Return the [x, y] coordinate for the center point of the cell that contains the specified text.  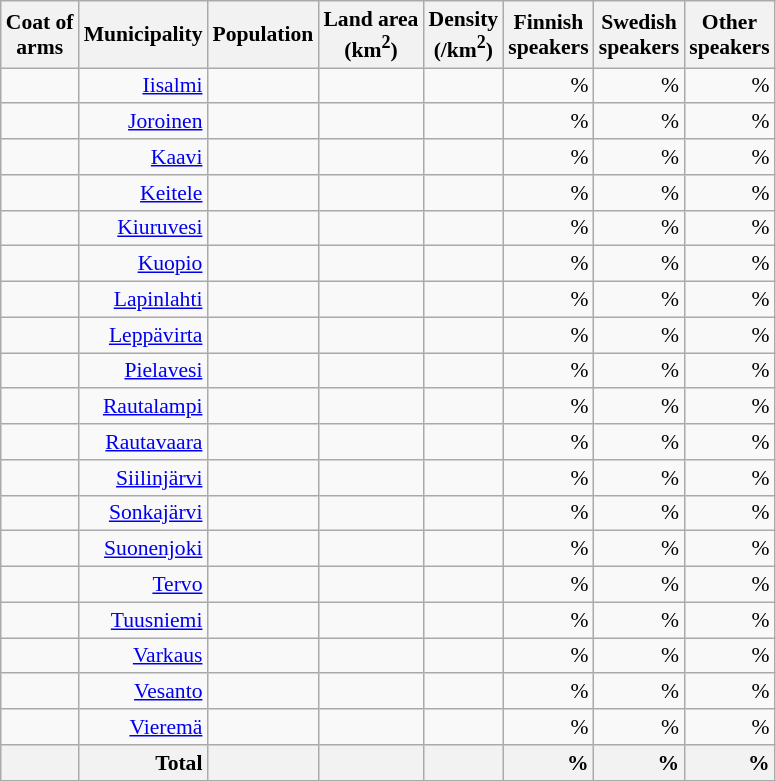
Municipality [144, 34]
Density(/km2) [463, 34]
Pielavesi [144, 371]
Population [262, 34]
Kaavi [144, 157]
Vesanto [144, 692]
Tuusniemi [144, 620]
Rautavaara [144, 442]
Kiuruvesi [144, 228]
Keitele [144, 193]
Finnishspeakers [548, 34]
Iisalmi [144, 86]
Leppävirta [144, 335]
Tervo [144, 585]
Varkaus [144, 656]
Otherspeakers [729, 34]
Vieremä [144, 727]
Swedishspeakers [639, 34]
Rautalampi [144, 407]
Total [144, 763]
Sonkajärvi [144, 513]
Joroinen [144, 122]
Coat ofarms [40, 34]
Kuopio [144, 264]
Land area(km2) [370, 34]
Suonenjoki [144, 549]
Lapinlahti [144, 300]
Siilinjärvi [144, 478]
